Find where the given text appears and provide that cell's center as [X, Y] coordinate. 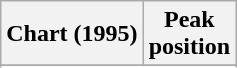
Chart (1995) [72, 34]
Peakposition [189, 34]
